Scan for the cell matching the given text and deliver its (X, Y) coordinate at center. 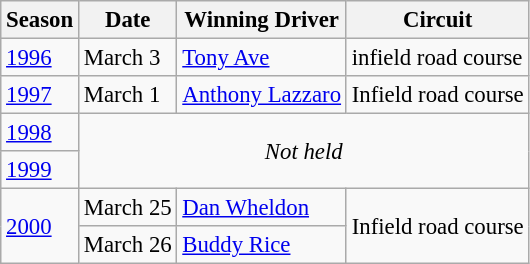
1998 (40, 133)
Not held (304, 152)
infield road course (438, 58)
Season (40, 20)
March 25 (128, 208)
Circuit (438, 20)
1996 (40, 58)
March 1 (128, 95)
March 26 (128, 245)
March 3 (128, 58)
Tony Ave (262, 58)
1997 (40, 95)
Dan Wheldon (262, 208)
Winning Driver (262, 20)
2000 (40, 226)
1999 (40, 170)
Buddy Rice (262, 245)
Anthony Lazzaro (262, 95)
Date (128, 20)
